Capture the cell that displays the provided text and extract its (X, Y) central coordinate. 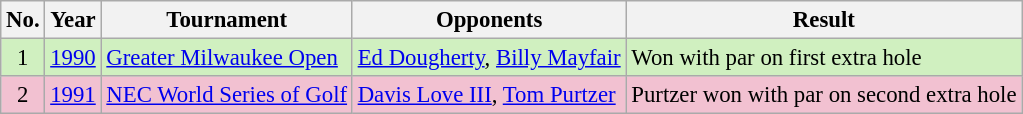
Won with par on first extra hole (824, 58)
Ed Dougherty, Billy Mayfair (489, 58)
Davis Love III, Tom Purtzer (489, 95)
1990 (73, 58)
Opponents (489, 20)
2 (23, 95)
NEC World Series of Golf (226, 95)
Year (73, 20)
Tournament (226, 20)
1 (23, 58)
Result (824, 20)
1991 (73, 95)
Greater Milwaukee Open (226, 58)
No. (23, 20)
Purtzer won with par on second extra hole (824, 95)
